Return the (X, Y) coordinate for the center point of the cell that contains the specified text.  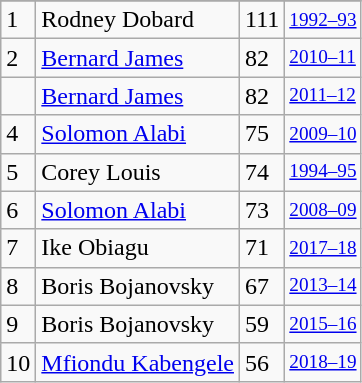
2010–11 (323, 58)
75 (262, 134)
2 (18, 58)
74 (262, 172)
111 (262, 20)
4 (18, 134)
2009–10 (323, 134)
2008–09 (323, 210)
10 (18, 362)
8 (18, 286)
2011–12 (323, 96)
56 (262, 362)
67 (262, 286)
1 (18, 20)
59 (262, 324)
2013–14 (323, 286)
2018–19 (323, 362)
9 (18, 324)
7 (18, 248)
Ike Obiagu (138, 248)
Mfiondu Kabengele (138, 362)
73 (262, 210)
2015–16 (323, 324)
Corey Louis (138, 172)
6 (18, 210)
1992–93 (323, 20)
1994–95 (323, 172)
5 (18, 172)
Rodney Dobard (138, 20)
2017–18 (323, 248)
71 (262, 248)
